Detect which cell encompasses the target text, then output its [x, y] center coordinate. 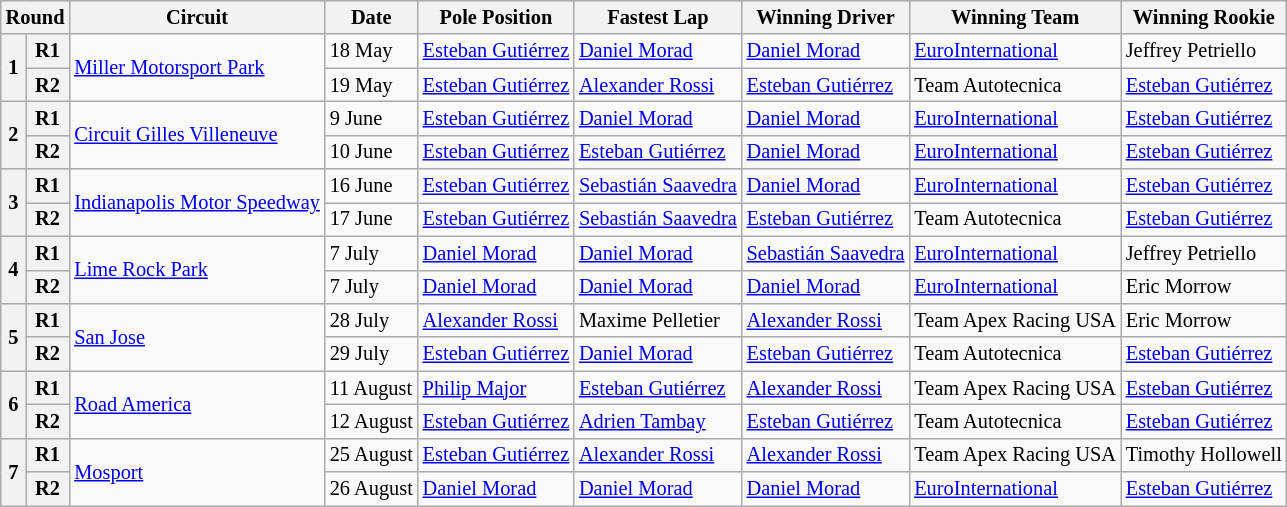
6 [14, 404]
Winning Driver [826, 17]
Maxime Pelletier [658, 320]
Miller Motorsport Park [196, 68]
11 August [372, 388]
Indianapolis Motor Speedway [196, 202]
Mosport [196, 472]
Lime Rock Park [196, 270]
12 August [372, 421]
Pole Position [496, 17]
10 June [372, 152]
4 [14, 270]
19 May [372, 85]
San Jose [196, 336]
Adrien Tambay [658, 421]
Timothy Hollowell [1204, 455]
Philip Major [496, 388]
26 August [372, 489]
29 July [372, 354]
Fastest Lap [658, 17]
Round [36, 17]
9 June [372, 118]
Date [372, 17]
7 [14, 472]
Circuit Gilles Villeneuve [196, 134]
Road America [196, 404]
16 June [372, 186]
18 May [372, 51]
28 July [372, 320]
25 August [372, 455]
Winning Team [1015, 17]
Circuit [196, 17]
3 [14, 202]
17 June [372, 219]
Winning Rookie [1204, 17]
5 [14, 336]
2 [14, 134]
1 [14, 68]
